Detect which cell encompasses the target text, then output its [X, Y] center coordinate. 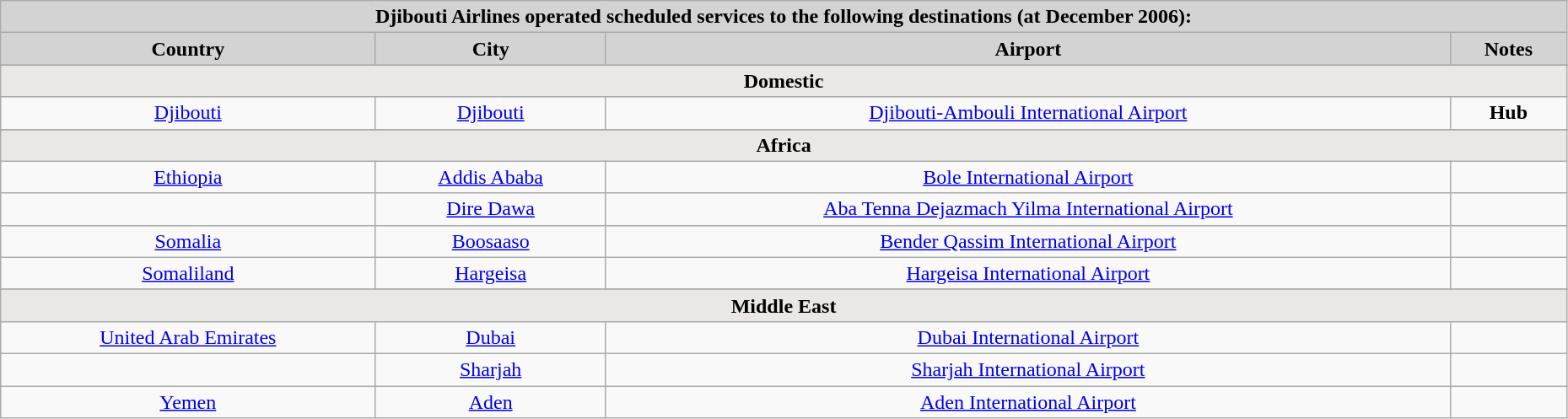
Africa [784, 145]
Somaliland [188, 273]
Aden [491, 402]
Sharjah [491, 369]
United Arab Emirates [188, 337]
Somalia [188, 241]
Ethiopia [188, 177]
Hub [1508, 113]
Dire Dawa [491, 209]
Domestic [784, 81]
Sharjah International Airport [1027, 369]
Djibouti-Ambouli International Airport [1027, 113]
Aden International Airport [1027, 402]
Notes [1508, 49]
Aba Tenna Dejazmach Yilma International Airport [1027, 209]
Hargeisa International Airport [1027, 273]
Country [188, 49]
Yemen [188, 402]
Dubai [491, 337]
City [491, 49]
Bole International Airport [1027, 177]
Boosaaso [491, 241]
Addis Ababa [491, 177]
Bender Qassim International Airport [1027, 241]
Airport [1027, 49]
Hargeisa [491, 273]
Djibouti Airlines operated scheduled services to the following destinations (at December 2006): [784, 17]
Middle East [784, 305]
Dubai International Airport [1027, 337]
